Return the (x, y) coordinate for the center point of the cell that contains the specified text.  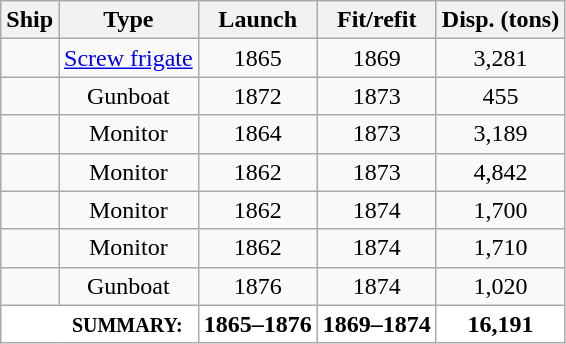
3,281 (500, 58)
Type (129, 20)
4,842 (500, 172)
1,020 (500, 286)
16,191 (500, 324)
Screw frigate (129, 58)
1,710 (500, 248)
1864 (258, 134)
3,189 (500, 134)
Disp. (tons) (500, 20)
1,700 (500, 210)
455 (500, 96)
Launch (258, 20)
Fit/refit (376, 20)
1869–1874 (376, 324)
1876 (258, 286)
1865–1876 (258, 324)
1865 (258, 58)
Ship (30, 20)
1872 (258, 96)
1869 (376, 58)
SUMMARY: (100, 324)
